Locate the cell with the specified text and output its (X, Y) center coordinate. 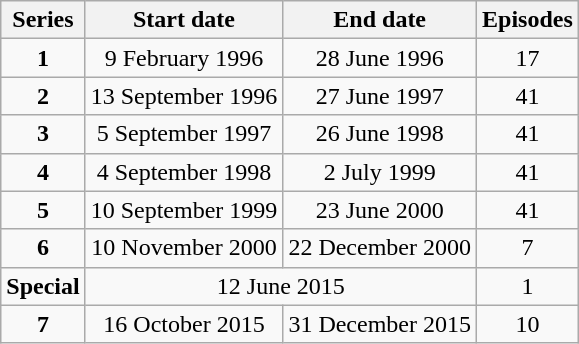
4 September 1998 (184, 172)
2 July 1999 (380, 172)
9 February 1996 (184, 58)
10 November 2000 (184, 248)
31 December 2015 (380, 324)
26 June 1998 (380, 134)
5 September 1997 (184, 134)
27 June 1997 (380, 96)
22 December 2000 (380, 248)
Series (43, 20)
2 (43, 96)
17 (528, 58)
Special (43, 286)
10 (528, 324)
Episodes (528, 20)
5 (43, 210)
16 October 2015 (184, 324)
4 (43, 172)
12 June 2015 (280, 286)
Start date (184, 20)
3 (43, 134)
10 September 1999 (184, 210)
13 September 1996 (184, 96)
6 (43, 248)
23 June 2000 (380, 210)
28 June 1996 (380, 58)
End date (380, 20)
